Return the (X, Y) coordinate for the center point of the cell that contains the specified text.  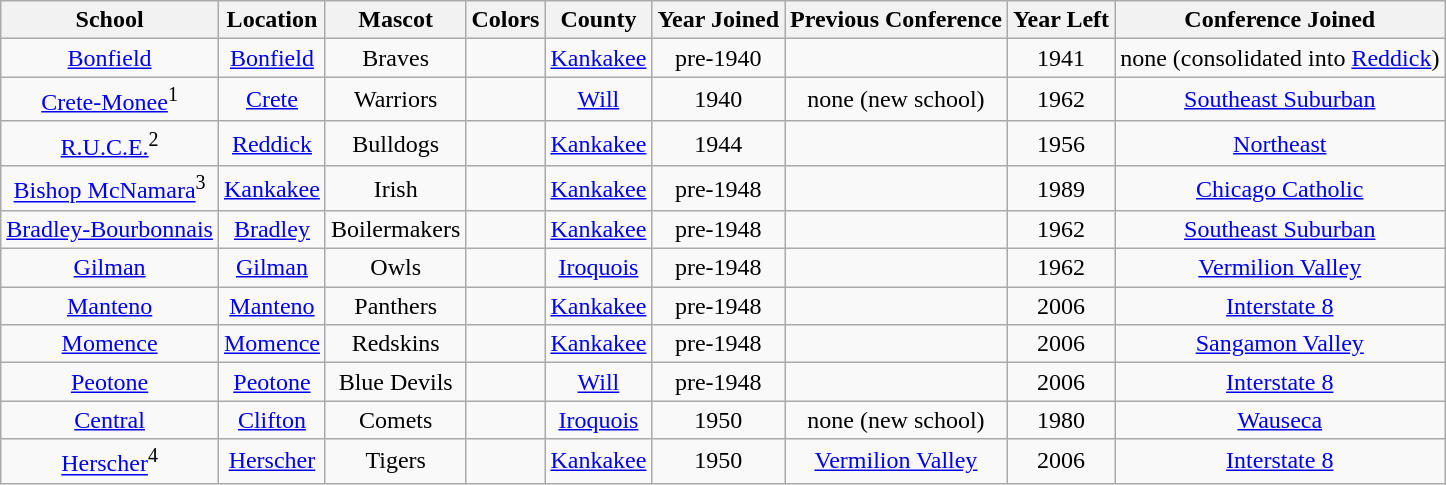
1956 (1060, 144)
Bishop McNamara3 (110, 188)
Blue Devils (395, 382)
1989 (1060, 188)
Bradley-Bourbonnais (110, 230)
Panthers (395, 306)
Year Left (1060, 20)
Bulldogs (395, 144)
Redskins (395, 344)
none (consolidated into Reddick) (1280, 58)
1944 (718, 144)
Herscher (272, 462)
Conference Joined (1280, 20)
School (110, 20)
R.U.C.E.2 (110, 144)
Crete (272, 100)
Mascot (395, 20)
Irish (395, 188)
Owls (395, 268)
Reddick (272, 144)
pre-1940 (718, 58)
County (598, 20)
Warriors (395, 100)
1941 (1060, 58)
Braves (395, 58)
Tigers (395, 462)
Herscher4 (110, 462)
1940 (718, 100)
Year Joined (718, 20)
Chicago Catholic (1280, 188)
Colors (506, 20)
Previous Conference (896, 20)
Bradley (272, 230)
Location (272, 20)
Boilermakers (395, 230)
1980 (1060, 420)
Crete-Monee1 (110, 100)
Comets (395, 420)
Central (110, 420)
Northeast (1280, 144)
Wauseca (1280, 420)
Sangamon Valley (1280, 344)
Clifton (272, 420)
